Return [x, y] of the center of cell containing provided text 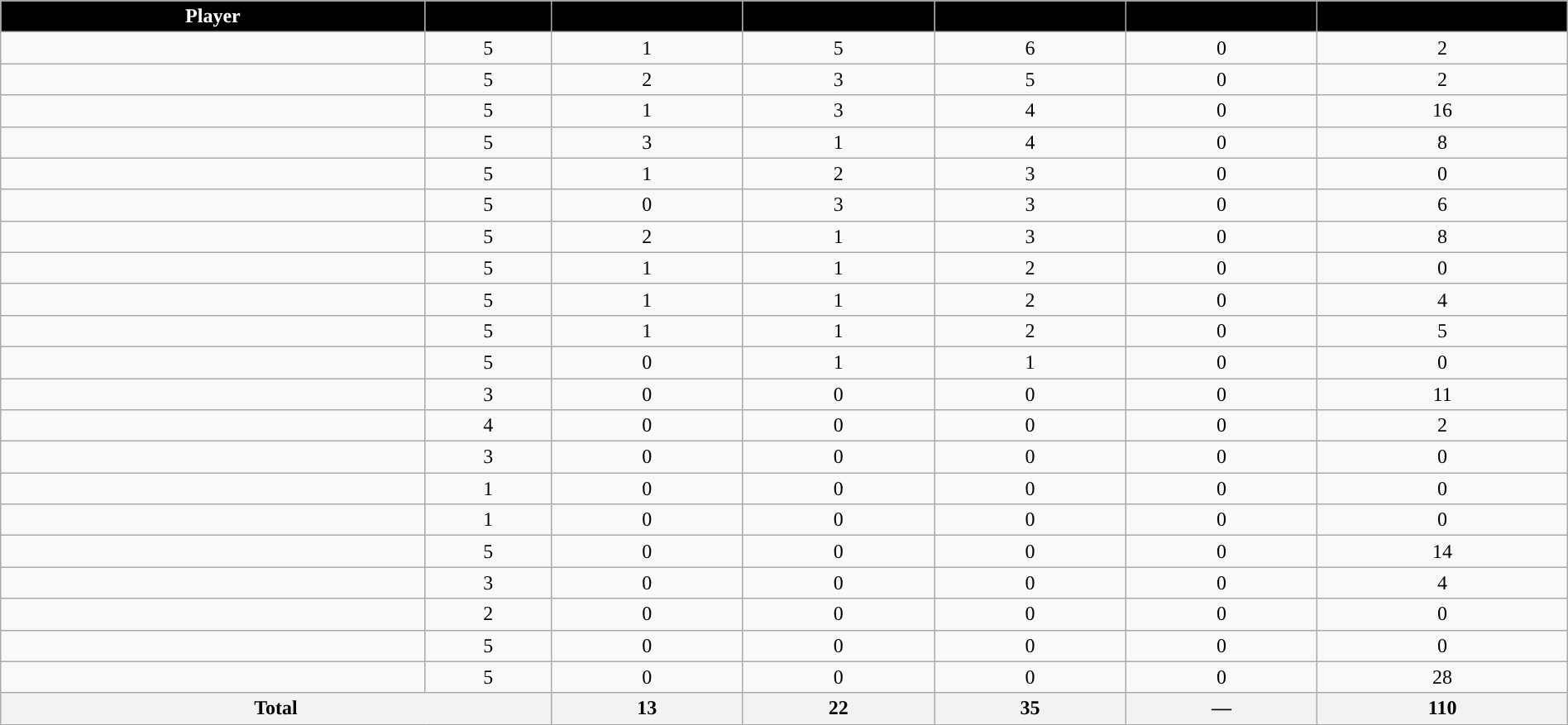
— [1221, 708]
14 [1442, 551]
28 [1442, 677]
11 [1442, 394]
110 [1442, 708]
16 [1442, 111]
35 [1030, 708]
Total [276, 708]
13 [647, 708]
22 [839, 708]
Player [213, 17]
